From the cell containing the given text, extract its center point as [X, Y] coordinate. 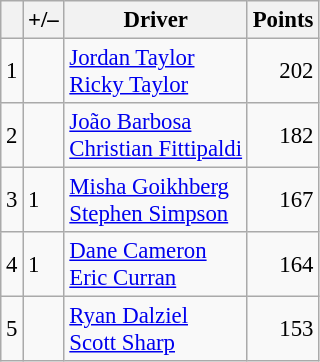
3 [12, 200]
Ryan Dalziel Scott Sharp [156, 330]
167 [282, 200]
Jordan Taylor Ricky Taylor [156, 72]
5 [12, 330]
+/– [44, 20]
4 [12, 264]
Misha Goikhberg Stephen Simpson [156, 200]
164 [282, 264]
153 [282, 330]
202 [282, 72]
João Barbosa Christian Fittipaldi [156, 136]
Driver [156, 20]
2 [12, 136]
Points [282, 20]
182 [282, 136]
Dane Cameron Eric Curran [156, 264]
